Search for the cell housing the specified text and yield its (x, y) center coordinate. 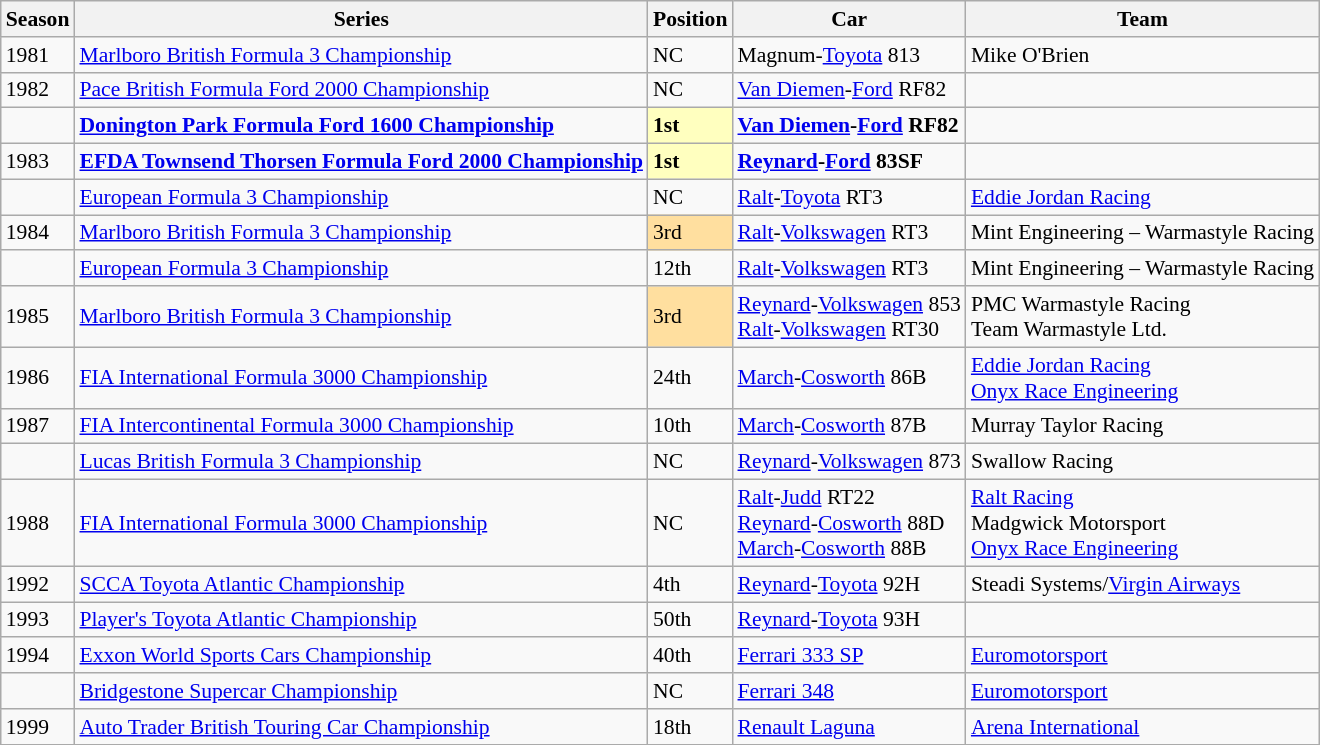
PMC Warmastyle RacingTeam Warmastyle Ltd. (1142, 316)
4th (690, 584)
Mike O'Brien (1142, 55)
1982 (38, 90)
24th (690, 378)
Reynard-Toyota 93H (848, 620)
Player's Toyota Atlantic Championship (361, 620)
Season (38, 19)
Ralt-Toyota RT3 (848, 197)
40th (690, 656)
Reynard-Volkswagen 853Ralt-Volkswagen RT30 (848, 316)
1993 (38, 620)
Team (1142, 19)
1987 (38, 426)
1983 (38, 162)
EFDA Townsend Thorsen Formula Ford 2000 Championship (361, 162)
March-Cosworth 86B (848, 378)
12th (690, 269)
18th (690, 727)
Eddie Jordan Racing (1142, 197)
Renault Laguna (848, 727)
Auto Trader British Touring Car Championship (361, 727)
Series (361, 19)
Car (848, 19)
1988 (38, 524)
Magnum-Toyota 813 (848, 55)
Eddie Jordan RacingOnyx Race Engineering (1142, 378)
1981 (38, 55)
Pace British Formula Ford 2000 Championship (361, 90)
Arena International (1142, 727)
1985 (38, 316)
Ferrari 333 SP (848, 656)
Reynard-Volkswagen 873 (848, 462)
Reynard-Toyota 92H (848, 584)
50th (690, 620)
FIA Intercontinental Formula 3000 Championship (361, 426)
1994 (38, 656)
Position (690, 19)
Ralt RacingMadgwick MotorsportOnyx Race Engineering (1142, 524)
Ralt-Judd RT22Reynard-Cosworth 88DMarch-Cosworth 88B (848, 524)
Ferrari 348 (848, 691)
Swallow Racing (1142, 462)
Reynard-Ford 83SF (848, 162)
1984 (38, 233)
Exxon World Sports Cars Championship (361, 656)
Donington Park Formula Ford 1600 Championship (361, 126)
Steadi Systems/Virgin Airways (1142, 584)
1992 (38, 584)
1999 (38, 727)
Murray Taylor Racing (1142, 426)
10th (690, 426)
Bridgestone Supercar Championship (361, 691)
March-Cosworth 87B (848, 426)
SCCA Toyota Atlantic Championship (361, 584)
1986 (38, 378)
Lucas British Formula 3 Championship (361, 462)
